Extract the [x, y] coordinate from the center of the cell holding the provided text.  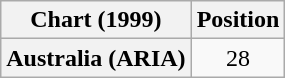
Position [238, 20]
28 [238, 58]
Chart (1999) [96, 20]
Australia (ARIA) [96, 58]
